Extract the (x, y) coordinate from the center of the cell holding the provided text.  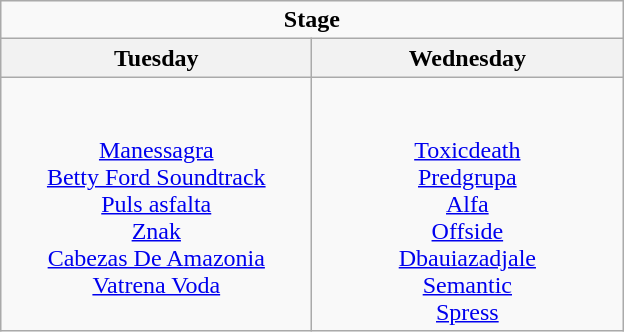
Wednesday (468, 58)
Stage (312, 20)
Toxicdeath Predgrupa Alfa Offside Dbauiazadjale Semantic Spress (468, 204)
Tuesday (156, 58)
Manessagra Betty Ford Soundtrack Puls asfalta Znak Cabezas De Amazonia Vatrena Voda (156, 204)
